Find where the given text appears and provide that cell's center as (X, Y) coordinate. 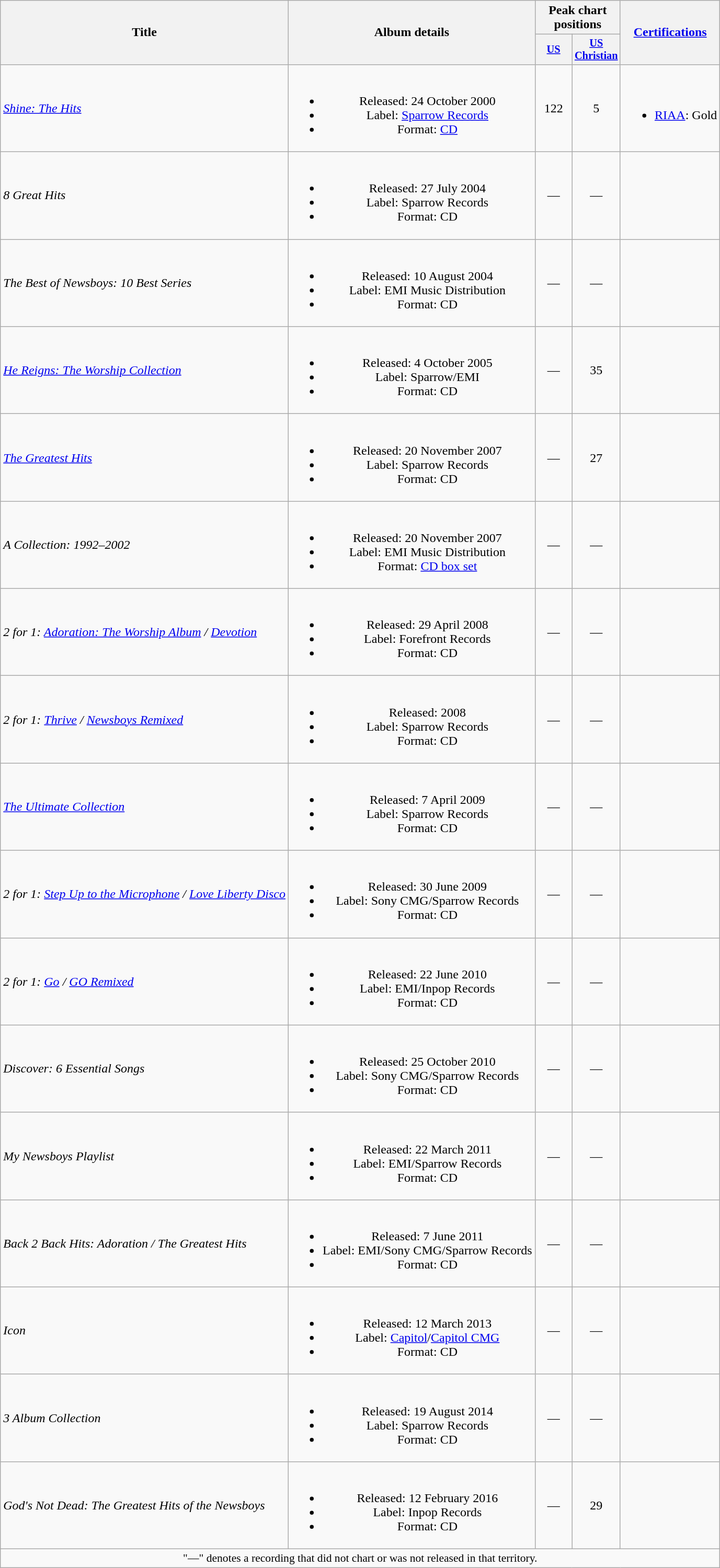
Released: 12 February 2016Label: Inpop RecordsFormat: CD (412, 1505)
RIAA: Gold (670, 108)
3 Album Collection (144, 1417)
Released: 10 August 2004Label: EMI Music DistributionFormat: CD (412, 283)
27 (596, 458)
US Christian (596, 50)
"—" denotes a recording that did not chart or was not released in that territory. (360, 1559)
Released: 24 October 2000Label: Sparrow RecordsFormat: CD (412, 108)
My Newsboys Playlist (144, 1156)
Released: 22 March 2011Label: EMI/Sparrow RecordsFormat: CD (412, 1156)
A Collection: 1992–2002 (144, 545)
Released: 29 April 2008Label: Forefront RecordsFormat: CD (412, 632)
Back 2 Back Hits: Adoration / The Greatest Hits (144, 1243)
2 for 1: Go / GO Remixed (144, 982)
Released: 20 November 2007Label: EMI Music DistributionFormat: CD box set (412, 545)
US (553, 50)
Shine: The Hits (144, 108)
2 for 1: Thrive / Newsboys Remixed (144, 719)
2 for 1: Step Up to the Microphone / Love Liberty Disco (144, 894)
The Greatest Hits (144, 458)
Released: 20 November 2007Label: Sparrow RecordsFormat: CD (412, 458)
8 Great Hits (144, 195)
Released: 22 June 2010Label: EMI/Inpop RecordsFormat: CD (412, 982)
Released: 7 June 2011Label: EMI/Sony CMG/Sparrow RecordsFormat: CD (412, 1243)
Released: 7 April 2009Label: Sparrow RecordsFormat: CD (412, 807)
Peak chart positions (577, 18)
2 for 1: Adoration: The Worship Album / Devotion (144, 632)
He Reigns: The Worship Collection (144, 370)
Released: 27 July 2004Label: Sparrow RecordsFormat: CD (412, 195)
Discover: 6 Essential Songs (144, 1068)
Released: 30 June 2009Label: Sony CMG/Sparrow RecordsFormat: CD (412, 894)
Title (144, 32)
Released: 2008Label: Sparrow RecordsFormat: CD (412, 719)
Released: 25 October 2010Label: Sony CMG/Sparrow RecordsFormat: CD (412, 1068)
God's Not Dead: The Greatest Hits of the Newsboys (144, 1505)
Certifications (670, 32)
Icon (144, 1331)
29 (596, 1505)
The Ultimate Collection (144, 807)
122 (553, 108)
35 (596, 370)
Released: 19 August 2014Label: Sparrow RecordsFormat: CD (412, 1417)
Released: 4 October 2005Label: Sparrow/EMIFormat: CD (412, 370)
Released: 12 March 2013Label: Capitol/Capitol CMGFormat: CD (412, 1331)
The Best of Newsboys: 10 Best Series (144, 283)
Album details (412, 32)
5 (596, 108)
